Find where the given text appears and provide that cell's center as (x, y) coordinate. 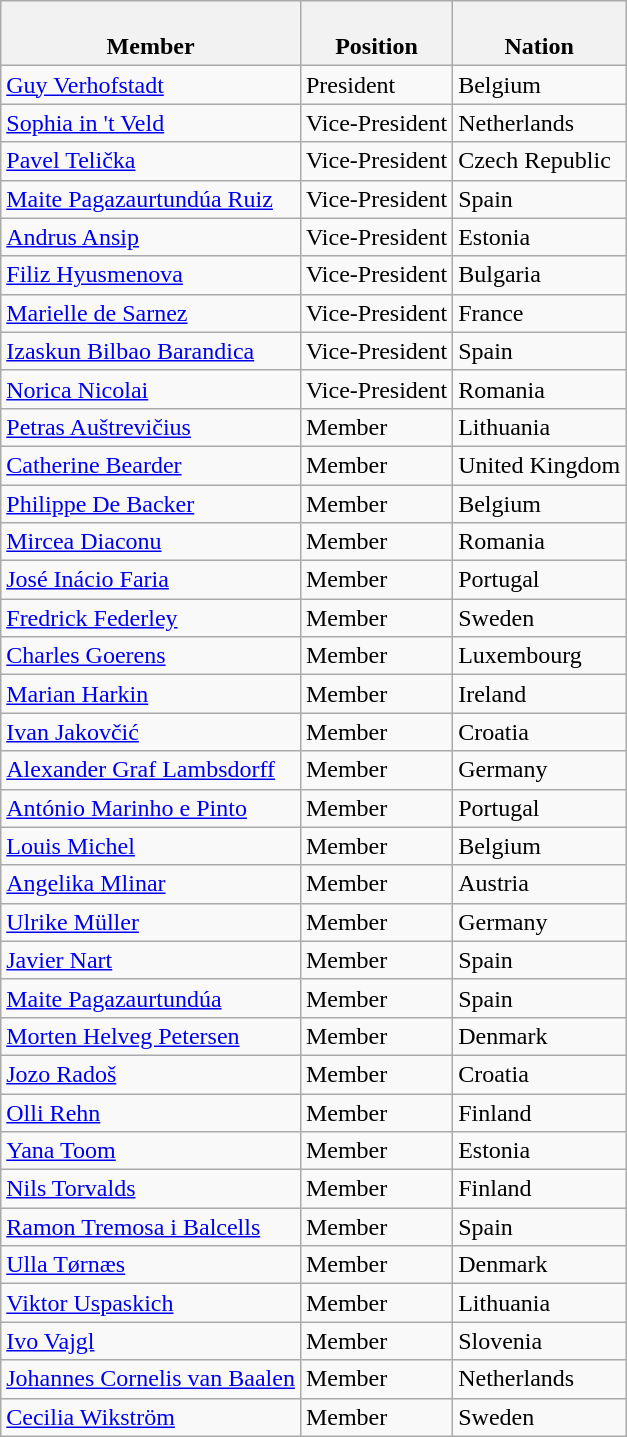
Fredrick Federley (151, 618)
Marian Harkin (151, 694)
Ramon Tremosa i Balcells (151, 1227)
António Marinho e Pinto (151, 808)
Ireland (540, 694)
Angelika Mlinar (151, 884)
Jozo Radoš (151, 1074)
Maite Pagazaurtundúa Ruiz (151, 199)
Sophia in 't Veld (151, 123)
Ulrike Müller (151, 922)
Morten Helveg Petersen (151, 1036)
Javier Nart (151, 960)
Austria (540, 884)
France (540, 313)
Alexander Graf Lambsdorff (151, 770)
Nation (540, 34)
United Kingdom (540, 465)
Ulla Tørnæs (151, 1265)
Izaskun Bilbao Barandica (151, 351)
Slovenia (540, 1341)
Ivan Jakovčić (151, 732)
Ivo Vajgl (151, 1341)
Viktor Uspaskich (151, 1303)
Pavel Telička (151, 161)
Catherine Bearder (151, 465)
Guy Verhofstadt (151, 85)
Louis Michel (151, 846)
Czech Republic (540, 161)
Maite Pagazaurtundúa (151, 998)
Bulgaria (540, 275)
Andrus Ansip (151, 237)
Cecilia Wikström (151, 1417)
Philippe De Backer (151, 503)
José Inácio Faria (151, 580)
Norica Nicolai (151, 389)
Marielle de Sarnez (151, 313)
Petras Auštrevičius (151, 427)
Yana Toom (151, 1151)
Nils Torvalds (151, 1189)
Johannes Cornelis van Baalen (151, 1379)
President (376, 85)
Olli Rehn (151, 1113)
Charles Goerens (151, 656)
Position (376, 34)
Filiz Hyusmenova (151, 275)
Mircea Diaconu (151, 542)
Luxembourg (540, 656)
